Provide the (x, y) coordinate of the cell's center where the given text is located.  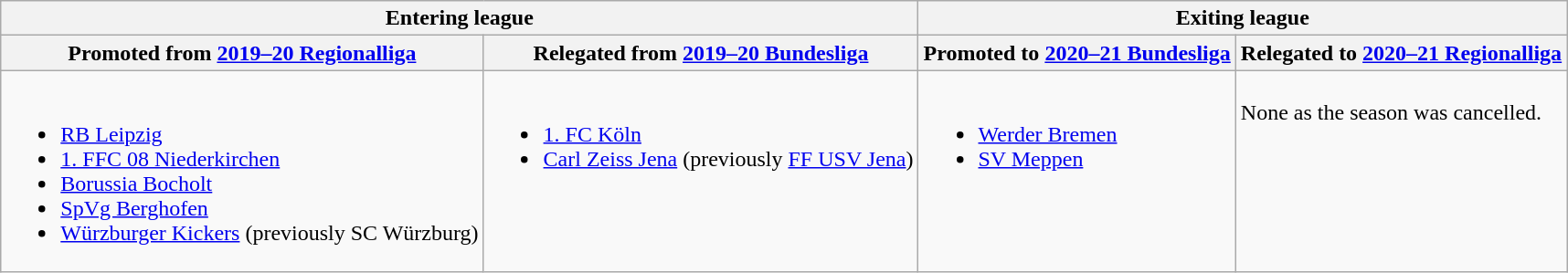
Relegated to 2020–21 Regionalliga (1401, 53)
Promoted to 2020–21 Bundesliga (1076, 53)
Entering league (460, 18)
Promoted from 2019–20 Regionalliga (242, 53)
1. FC KölnCarl Zeiss Jena (previously FF USV Jena) (701, 172)
Exiting league (1243, 18)
None as the season was cancelled. (1401, 172)
Werder BremenSV Meppen (1076, 172)
RB Leipzig1. FFC 08 NiederkirchenBorussia BocholtSpVg BerghofenWürzburger Kickers (previously SC Würzburg) (242, 172)
Relegated from 2019–20 Bundesliga (701, 53)
